Capture the cell that displays the provided text and extract its [x, y] central coordinate. 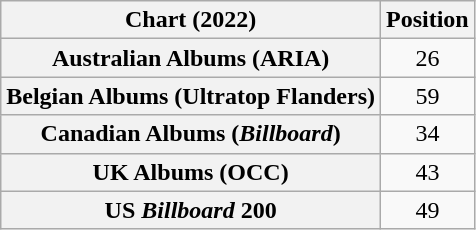
Position [428, 20]
Belgian Albums (Ultratop Flanders) [191, 96]
Chart (2022) [191, 20]
Canadian Albums (Billboard) [191, 134]
US Billboard 200 [191, 210]
UK Albums (OCC) [191, 172]
Australian Albums (ARIA) [191, 58]
26 [428, 58]
49 [428, 210]
43 [428, 172]
34 [428, 134]
59 [428, 96]
